Provide the (X, Y) coordinate of the cell's center where the given text is located.  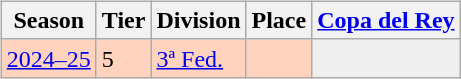
2024–25 (48, 58)
5 (124, 58)
Place (279, 20)
Tier (124, 20)
Division (198, 20)
Copa del Rey (386, 20)
Season (48, 20)
3ª Fed. (198, 58)
